Scan for the cell matching the given text and deliver its [X, Y] coordinate at center. 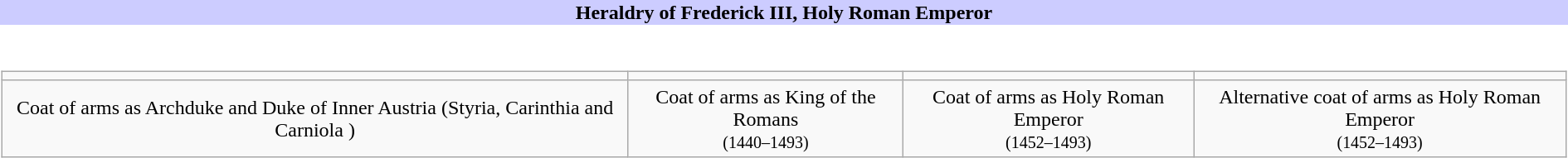
Coat of arms as Archduke and Duke of Inner Austria (Styria, Carinthia and Carniola ) [315, 118]
Coat of arms as Holy Roman Emperor(1452–1493) [1049, 118]
Coat of arms as King of the Romans(1440–1493) [766, 118]
Heraldry of Frederick III, Holy Roman Emperor [784, 12]
Alternative coat of arms as Holy Roman Emperor(1452–1493) [1379, 118]
